Provide the [X, Y] coordinate of the cell's center where the given text is located.  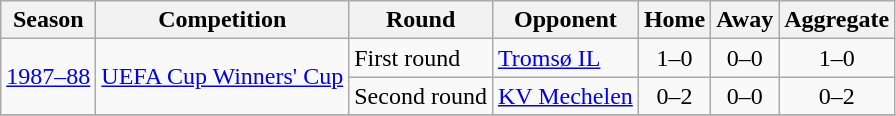
KV Mechelen [565, 96]
Second round [421, 96]
Season [48, 20]
Tromsø IL [565, 58]
Round [421, 20]
1987–88 [48, 77]
Home [674, 20]
Competition [222, 20]
First round [421, 58]
Aggregate [837, 20]
UEFA Cup Winners' Cup [222, 77]
Opponent [565, 20]
Away [745, 20]
